Search for the cell housing the specified text and yield its [x, y] center coordinate. 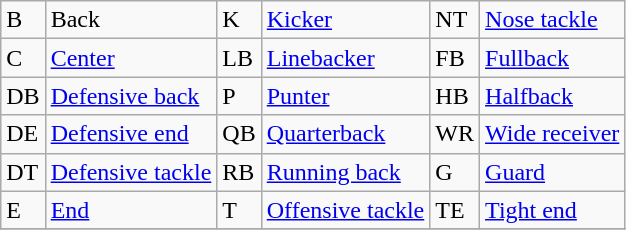
Back [131, 20]
LB [239, 58]
B [23, 20]
T [239, 210]
DE [23, 134]
DB [23, 96]
Nose tackle [552, 20]
Kicker [346, 20]
G [455, 172]
FB [455, 58]
Defensive end [131, 134]
Tight end [552, 210]
Defensive tackle [131, 172]
Fullback [552, 58]
Wide receiver [552, 134]
Guard [552, 172]
HB [455, 96]
K [239, 20]
P [239, 96]
End [131, 210]
C [23, 58]
NT [455, 20]
Quarterback [346, 134]
QB [239, 134]
Defensive back [131, 96]
WR [455, 134]
Center [131, 58]
DT [23, 172]
TE [455, 210]
RB [239, 172]
Offensive tackle [346, 210]
E [23, 210]
Linebacker [346, 58]
Halfback [552, 96]
Punter [346, 96]
Running back [346, 172]
